For the text-containing cell, return its midpoint in (X, Y) coordinate format. 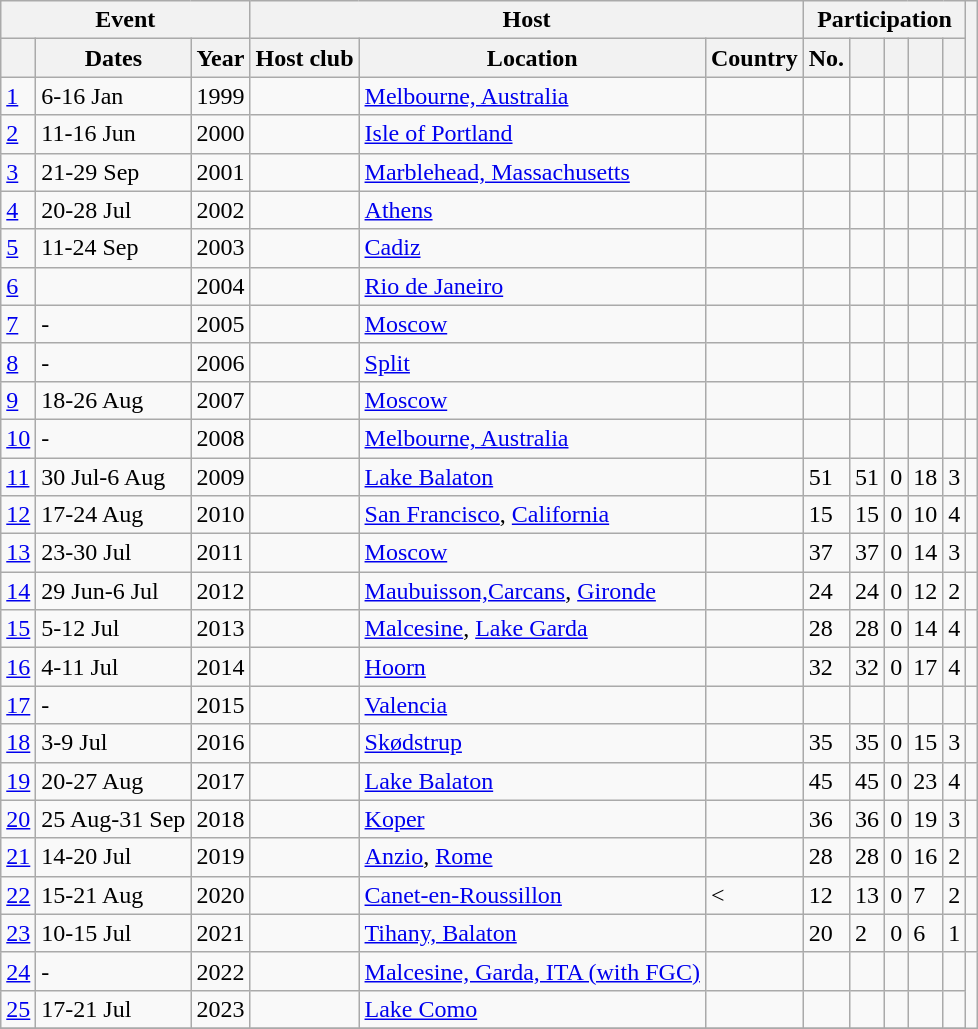
9 (18, 400)
2004 (220, 286)
5 (18, 248)
Isle of Portland (532, 134)
Valencia (532, 705)
2016 (220, 743)
1999 (220, 96)
Malcesine, Garda, ITA (with FGC) (532, 971)
2003 (220, 248)
Location (532, 58)
2019 (220, 857)
11-16 Jun (114, 134)
Tihany, Balaton (532, 933)
23-30 Jul (114, 553)
Event (126, 20)
2001 (220, 172)
Anzio, Rome (532, 857)
2013 (220, 629)
2015 (220, 705)
San Francisco, California (532, 515)
25 Aug-31 Sep (114, 819)
Year (220, 58)
2010 (220, 515)
2009 (220, 477)
Rio de Janeiro (532, 286)
Lake Como (532, 1009)
Koper (532, 819)
6-16 Jan (114, 96)
Cadiz (532, 248)
2014 (220, 667)
10-15 Jul (114, 933)
15-21 Aug (114, 895)
No. (826, 58)
Canet-en-Roussillon (532, 895)
2018 (220, 819)
2023 (220, 1009)
20-28 Jul (114, 210)
22 (18, 895)
2008 (220, 438)
Dates (114, 58)
18-26 Aug (114, 400)
2022 (220, 971)
2020 (220, 895)
2021 (220, 933)
5-12 Jul (114, 629)
4-11 Jul (114, 667)
2007 (220, 400)
17-21 Jul (114, 1009)
2017 (220, 781)
20-27 Aug (114, 781)
2002 (220, 210)
Athens (532, 210)
Malcesine, Lake Garda (532, 629)
11-24 Sep (114, 248)
29 Jun-6 Jul (114, 591)
30 Jul-6 Aug (114, 477)
2000 (220, 134)
21 (18, 857)
Participation (884, 20)
11 (18, 477)
21-29 Sep (114, 172)
8 (18, 362)
3-9 Jul (114, 743)
Maubuisson,Carcans, Gironde (532, 591)
Split (532, 362)
14-20 Jul (114, 857)
Hoorn (532, 667)
Host (526, 20)
< (754, 895)
17-24 Aug (114, 515)
Country (754, 58)
Skødstrup (532, 743)
2005 (220, 324)
2011 (220, 553)
25 (18, 1009)
Host club (304, 58)
2012 (220, 591)
2006 (220, 362)
Marblehead, Massachusetts (532, 172)
